Return the (X, Y) coordinate for the center point of the cell that contains the specified text.  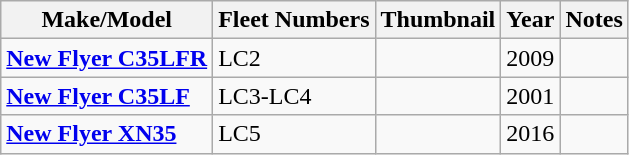
2009 (530, 58)
New Flyer C35LFR (107, 58)
New Flyer C35LF (107, 96)
LC3-LC4 (294, 96)
2016 (530, 134)
LC2 (294, 58)
Year (530, 20)
Notes (594, 20)
Make/Model (107, 20)
Fleet Numbers (294, 20)
LC5 (294, 134)
Thumbnail (438, 20)
2001 (530, 96)
New Flyer XN35 (107, 134)
